Provide the [x, y] coordinate of the cell's center where the given text is located.  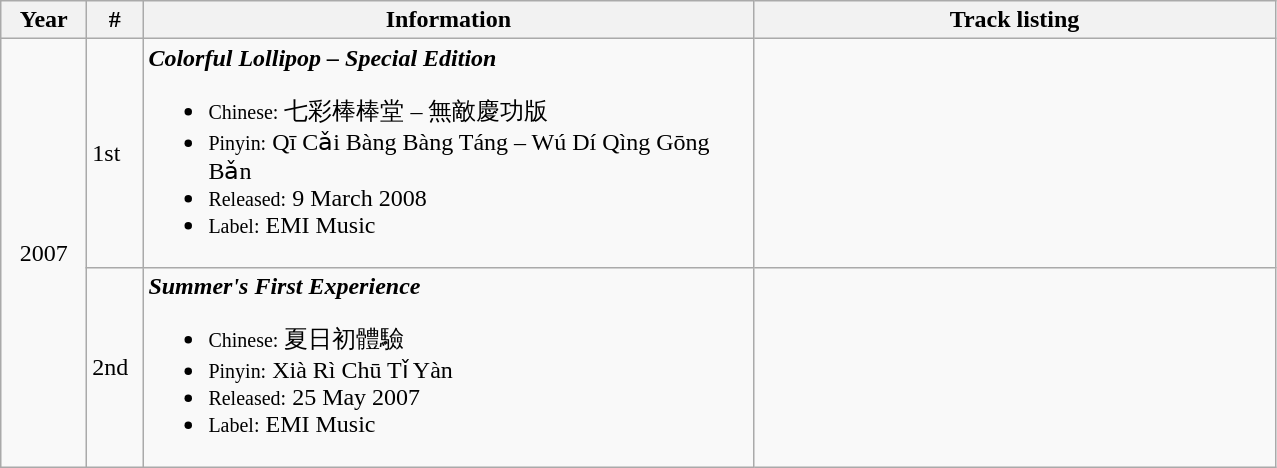
Information [448, 20]
Track listing [1014, 20]
Year [44, 20]
Summer's First ExperienceChinese: 夏日初體驗Pinyin: Xià Rì Chū Tǐ YànReleased: 25 May 2007Label: EMI Music [448, 367]
# [115, 20]
1st [115, 154]
Colorful Lollipop – Special EditionChinese: 七彩棒棒堂 – 無敵慶功版Pinyin: Qī Cǎi Bàng Bàng Táng – Wú Dí Qìng Gōng BǎnReleased: 9 March 2008Label: EMI Music [448, 154]
2007 [44, 254]
2nd [115, 367]
